Capture the cell that displays the provided text and extract its [x, y] central coordinate. 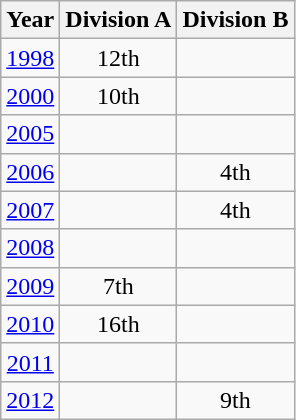
2009 [30, 286]
2008 [30, 248]
Division B [236, 20]
Year [30, 20]
2006 [30, 172]
2011 [30, 362]
9th [236, 400]
Division A [118, 20]
1998 [30, 58]
2010 [30, 324]
2007 [30, 210]
2012 [30, 400]
2005 [30, 134]
10th [118, 96]
2000 [30, 96]
12th [118, 58]
7th [118, 286]
16th [118, 324]
